Pinpoint the cell where the given text exists, returning its [X, Y] midpoint coordinate. 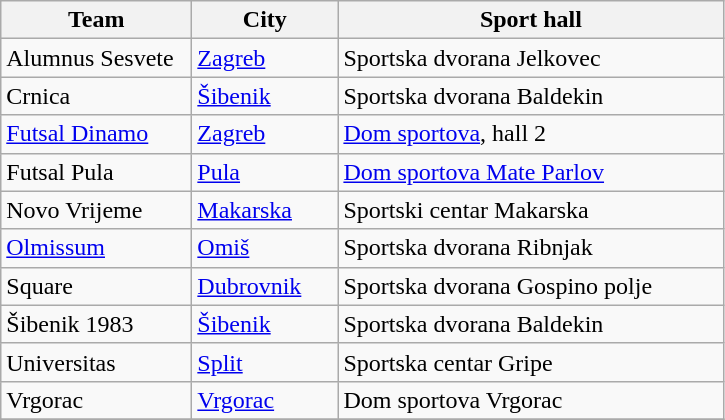
Sportska dvorana Gospino polje [531, 286]
Alumnus Sesvete [96, 58]
Square [96, 286]
Omiš [265, 248]
Dom sportova Mate Parlov [531, 172]
Futsal Dinamo [96, 134]
Dom sportova Vrgorac [531, 400]
Pula [265, 172]
Šibenik 1983 [96, 324]
City [265, 20]
Sportska centar Gripe [531, 362]
Sportska dvorana Jelkovec [531, 58]
Split [265, 362]
Makarska [265, 210]
Dubrovnik [265, 286]
Team [96, 20]
Futsal Pula [96, 172]
Olmissum [96, 248]
Sportski centar Makarska [531, 210]
Sportska dvorana Ribnjak [531, 248]
Universitas [96, 362]
Sport hall [531, 20]
Novo Vrijeme [96, 210]
Crnica [96, 96]
Dom sportova, hall 2 [531, 134]
